Find where the given text appears and provide that cell's center as (x, y) coordinate. 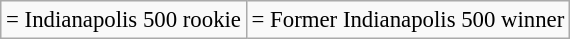
= Former Indianapolis 500 winner (408, 20)
= Indianapolis 500 rookie (124, 20)
